From the cell containing the given text, extract its center point as [x, y] coordinate. 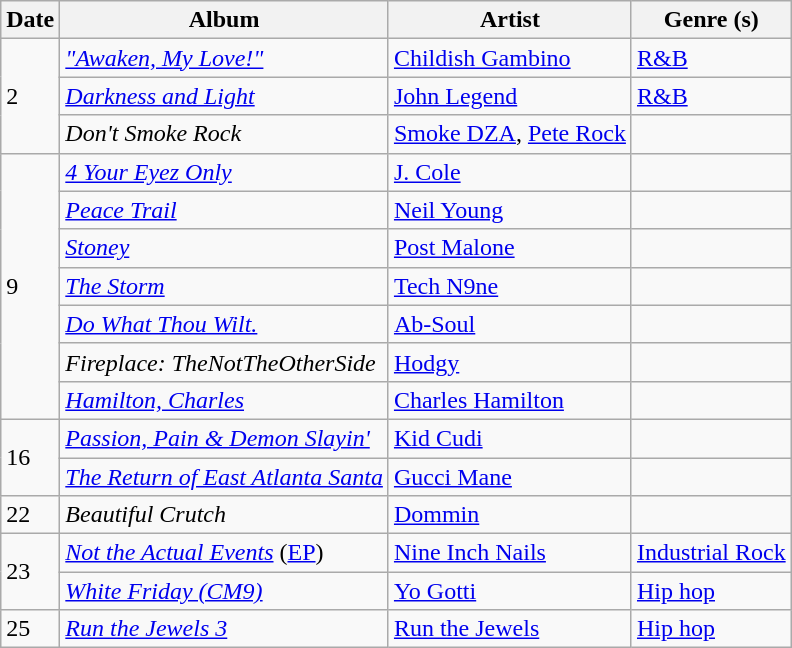
The Return of East Atlanta Santa [224, 477]
White Friday (CM9) [224, 591]
The Storm [224, 286]
Hodgy [510, 362]
23 [30, 572]
Fireplace: TheNotTheOtherSide [224, 362]
Nine Inch Nails [510, 553]
Stoney [224, 248]
Do What Thou Wilt. [224, 324]
Passion, Pain & Demon Slayin' [224, 438]
2 [30, 96]
Neil Young [510, 210]
Charles Hamilton [510, 400]
Peace Trail [224, 210]
Don't Smoke Rock [224, 134]
Kid Cudi [510, 438]
J. Cole [510, 172]
Hamilton, Charles [224, 400]
"Awaken, My Love!" [224, 58]
9 [30, 286]
Album [224, 20]
22 [30, 515]
Run the Jewels [510, 629]
Post Malone [510, 248]
Artist [510, 20]
Childish Gambino [510, 58]
4 Your Eyez Only [224, 172]
Gucci Mane [510, 477]
Tech N9ne [510, 286]
16 [30, 457]
Industrial Rock [711, 553]
John Legend [510, 96]
Run the Jewels 3 [224, 629]
Yo Gotti [510, 591]
Date [30, 20]
Ab-Soul [510, 324]
25 [30, 629]
Beautiful Crutch [224, 515]
Dommin [510, 515]
Not the Actual Events (EP) [224, 553]
Darkness and Light [224, 96]
Genre (s) [711, 20]
Smoke DZA, Pete Rock [510, 134]
